Extract the (x, y) coordinate from the center of the cell holding the provided text.  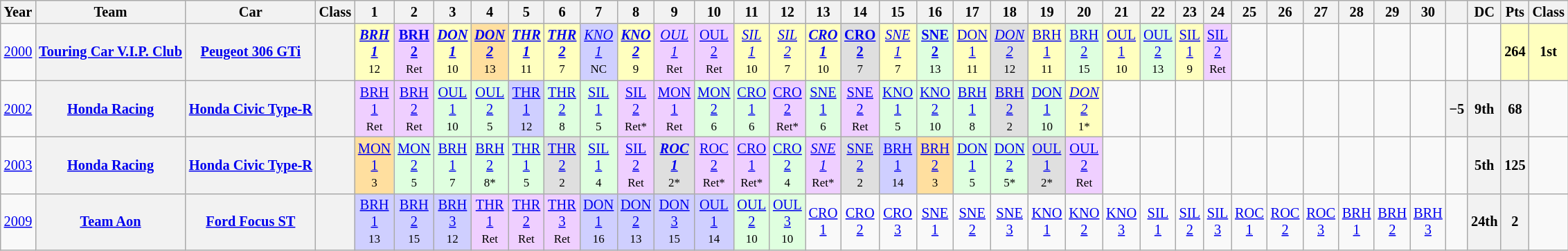
11 (751, 12)
SIL110 (751, 52)
8 (636, 12)
Team (111, 12)
SIL14 (598, 165)
BRH3 (1428, 222)
SIL27 (787, 52)
SNE22 (860, 165)
DON15 (972, 165)
THR111 (526, 52)
9th (1484, 109)
2003 (18, 165)
68 (1515, 109)
ROC3 (1321, 222)
24 (1218, 12)
BRH23 (935, 165)
MON1Ret (675, 109)
Car (251, 12)
THR28 (562, 109)
KNO2 (1084, 222)
18 (1010, 12)
DON25* (1010, 165)
264 (1515, 52)
29 (1392, 12)
BRH114 (898, 165)
CRO2Ret* (787, 109)
SIL19 (1190, 52)
1st (1549, 52)
25 (1249, 12)
KNO3 (1121, 222)
THR15 (526, 165)
CRO24 (787, 165)
2009 (18, 222)
6 (562, 12)
CRO16 (751, 109)
SIL2Ret* (636, 109)
DON116 (598, 222)
DC (1484, 12)
19 (1047, 12)
ROC2Ret* (713, 165)
THR1Ret (490, 222)
MON13 (374, 165)
DON315 (675, 222)
Ford Focus ST (251, 222)
CRO1Ret* (751, 165)
20 (1084, 12)
−5 (1457, 109)
16 (935, 12)
2000 (18, 52)
OUL213 (1158, 52)
MON25 (414, 165)
DON212 (1010, 52)
Touring Car V.I.P. Club (111, 52)
SNE3 (1010, 222)
CRO1 (823, 222)
BRH2 (1392, 222)
1 (374, 12)
13 (823, 12)
BRH1Ret (374, 109)
DON111 (972, 52)
28 (1357, 12)
2002 (18, 109)
SNE2Ret (860, 109)
9 (675, 12)
3 (452, 12)
125 (1515, 165)
Team Aon (111, 222)
THR112 (526, 109)
17 (972, 12)
KNO15 (898, 109)
12 (787, 12)
OUL12* (1047, 165)
14 (860, 12)
BRH112 (374, 52)
THR27 (562, 52)
ROC2 (1285, 222)
OUL210 (751, 222)
BRH111 (1047, 52)
BRH18 (972, 109)
SNE1Ret* (823, 165)
THR2Ret (526, 222)
CRO110 (823, 52)
BRH17 (452, 165)
Pts (1515, 12)
7 (598, 12)
KNO1 (1047, 222)
KNO29 (636, 52)
SIL1 (1158, 222)
OUL114 (713, 222)
ROC12* (675, 165)
SNE17 (898, 52)
DON21* (1084, 109)
KNO1NC (598, 52)
OUL1Ret (675, 52)
15 (898, 12)
5 (526, 12)
5th (1484, 165)
23 (1190, 12)
26 (1285, 12)
Peugeot 306 GTi (251, 52)
30 (1428, 12)
SIL2 (1190, 222)
BRH1 (1357, 222)
SNE1 (935, 222)
SNE16 (823, 109)
22 (1158, 12)
MON26 (713, 109)
BRH28* (490, 165)
ROC1 (1249, 222)
21 (1121, 12)
CRO2 (860, 222)
24th (1484, 222)
SNE2 (972, 222)
27 (1321, 12)
KNO210 (935, 109)
OUL25 (490, 109)
THR3Ret (562, 222)
CRO27 (860, 52)
BRH113 (374, 222)
THR22 (562, 165)
BRH22 (1010, 109)
SNE213 (935, 52)
SIL15 (598, 109)
CRO3 (898, 222)
Year (18, 12)
BRH312 (452, 222)
4 (490, 12)
SIL3 (1218, 222)
OUL310 (787, 222)
10 (713, 12)
